Capture the cell that displays the provided text and extract its [X, Y] central coordinate. 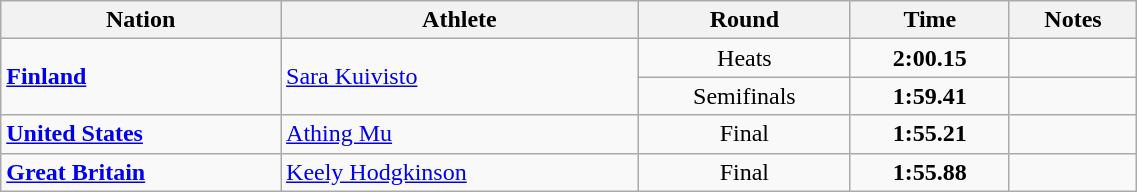
Time [930, 20]
Keely Hodgkinson [460, 172]
Notes [1073, 20]
Finland [141, 77]
Athing Mu [460, 134]
Semifinals [744, 96]
Great Britain [141, 172]
Heats [744, 58]
1:55.21 [930, 134]
Nation [141, 20]
Round [744, 20]
1:59.41 [930, 96]
United States [141, 134]
Sara Kuivisto [460, 77]
1:55.88 [930, 172]
Athlete [460, 20]
2:00.15 [930, 58]
